Provide the [x, y] coordinate of the cell's center where the given text is located.  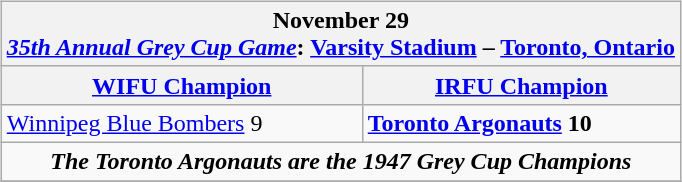
The Toronto Argonauts are the 1947 Grey Cup Champions [340, 161]
November 2935th Annual Grey Cup Game: Varsity Stadium – Toronto, Ontario [340, 34]
WIFU Champion [182, 85]
IRFU Champion [521, 85]
Toronto Argonauts 10 [521, 123]
Winnipeg Blue Bombers 9 [182, 123]
